Extract the [x, y] coordinate from the center of the cell holding the provided text.  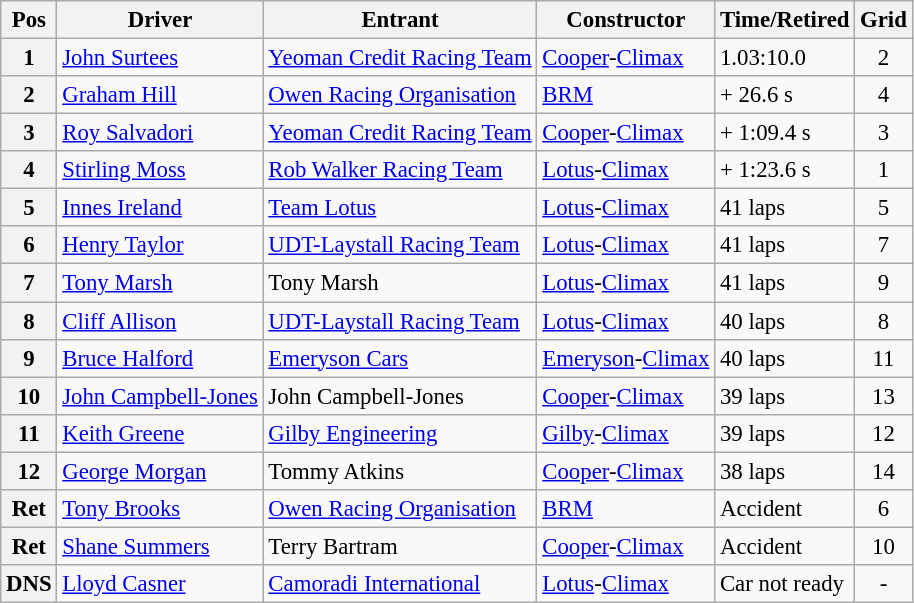
George Morgan [160, 471]
+ 26.6 s [785, 95]
Pos [29, 20]
Shane Summers [160, 546]
+ 1:23.6 s [785, 170]
Driver [160, 20]
Emeryson-Climax [626, 358]
Stirling Moss [160, 170]
14 [884, 471]
Terry Bartram [400, 546]
38 laps [785, 471]
Camoradi International [400, 584]
Innes Ireland [160, 208]
1.03:10.0 [785, 58]
Entrant [400, 20]
Cliff Allison [160, 321]
Keith Greene [160, 433]
Roy Salvadori [160, 133]
Gilby-Climax [626, 433]
Team Lotus [400, 208]
Bruce Halford [160, 358]
Tony Brooks [160, 509]
- [884, 584]
DNS [29, 584]
John Surtees [160, 58]
Constructor [626, 20]
Lloyd Casner [160, 584]
Rob Walker Racing Team [400, 170]
Grid [884, 20]
Car not ready [785, 584]
Graham Hill [160, 95]
Tommy Atkins [400, 471]
Emeryson Cars [400, 358]
Gilby Engineering [400, 433]
+ 1:09.4 s [785, 133]
Time/Retired [785, 20]
Henry Taylor [160, 245]
13 [884, 396]
